Output the [x, y] coordinate of the center of the cell containing the given text.  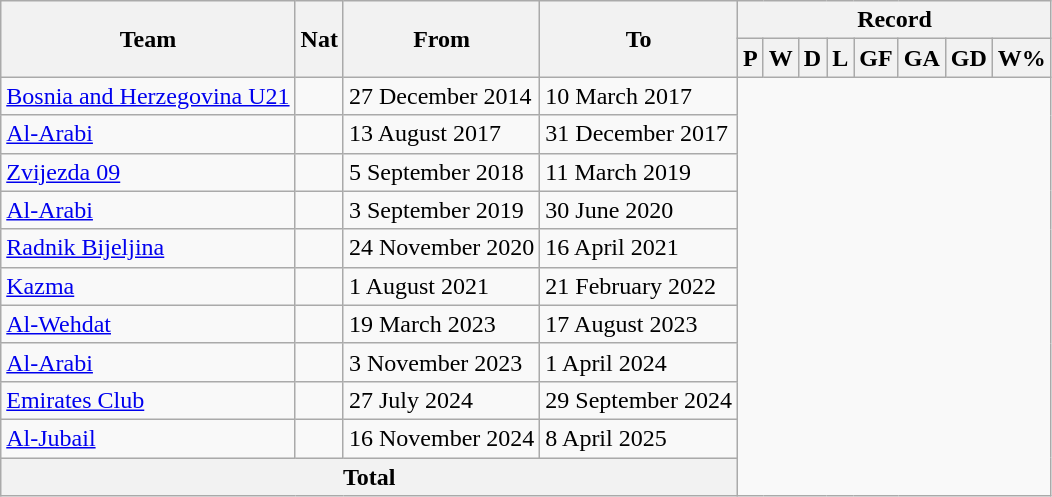
27 December 2014 [441, 96]
8 April 2025 [639, 438]
27 July 2024 [441, 400]
17 August 2023 [639, 324]
24 November 2020 [441, 248]
From [441, 39]
D [812, 58]
Team [148, 39]
1 April 2024 [639, 362]
W [780, 58]
L [840, 58]
1 August 2021 [441, 286]
W% [1022, 58]
10 March 2017 [639, 96]
Kazma [148, 286]
Nat [319, 39]
Al-Jubail [148, 438]
To [639, 39]
19 March 2023 [441, 324]
Radnik Bijeljina [148, 248]
16 November 2024 [441, 438]
13 August 2017 [441, 134]
21 February 2022 [639, 286]
GD [968, 58]
Zvijezda 09 [148, 172]
Record [895, 20]
3 November 2023 [441, 362]
3 September 2019 [441, 210]
P [751, 58]
5 September 2018 [441, 172]
31 December 2017 [639, 134]
GF [876, 58]
16 April 2021 [639, 248]
Total [370, 477]
GA [922, 58]
29 September 2024 [639, 400]
30 June 2020 [639, 210]
Al-Wehdat [148, 324]
11 March 2019 [639, 172]
Emirates Club [148, 400]
Bosnia and Herzegovina U21 [148, 96]
